Determine the (x, y) coordinate at the center of the cell enclosing the given text.  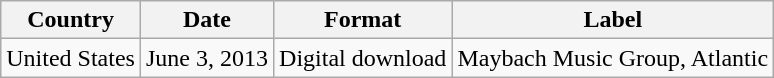
Label (613, 20)
Digital download (363, 58)
June 3, 2013 (206, 58)
United States (71, 58)
Country (71, 20)
Maybach Music Group, Atlantic (613, 58)
Date (206, 20)
Format (363, 20)
